Provide the [x, y] coordinate of the cell's center where the given text is located.  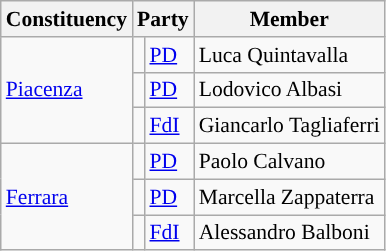
Alessandro Balboni [290, 233]
Constituency [66, 19]
Marcella Zappaterra [290, 197]
Paolo Calvano [290, 162]
Piacenza [66, 90]
Lodovico Albasi [290, 90]
Party [163, 19]
Ferrara [66, 198]
Luca Quintavalla [290, 55]
Member [290, 19]
Giancarlo Tagliaferri [290, 126]
